Find where the given text appears and provide that cell's center as [X, Y] coordinate. 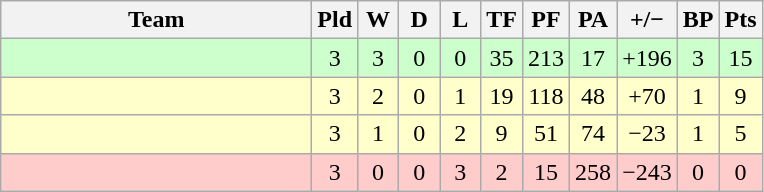
BP [698, 20]
74 [594, 134]
+70 [648, 96]
17 [594, 58]
258 [594, 172]
PA [594, 20]
−243 [648, 172]
W [378, 20]
+196 [648, 58]
D [420, 20]
48 [594, 96]
213 [546, 58]
5 [740, 134]
Pld [335, 20]
51 [546, 134]
Team [156, 20]
Pts [740, 20]
−23 [648, 134]
L [460, 20]
+/− [648, 20]
TF [502, 20]
PF [546, 20]
118 [546, 96]
19 [502, 96]
35 [502, 58]
